From the cell containing the given text, extract its center point as [X, Y] coordinate. 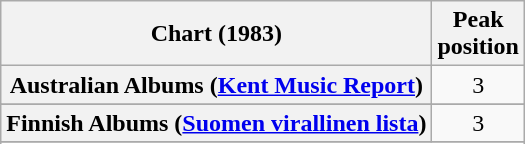
Chart (1983) [216, 34]
Finnish Albums (Suomen virallinen lista) [216, 123]
Peakposition [478, 34]
Australian Albums (Kent Music Report) [216, 85]
